From the cell containing the given text, extract its center point as [X, Y] coordinate. 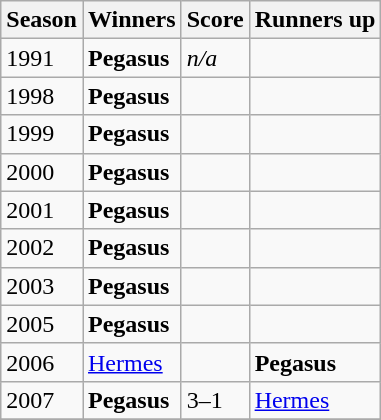
1999 [42, 134]
2001 [42, 210]
Score [215, 20]
1991 [42, 58]
Winners [132, 20]
Season [42, 20]
n/a [215, 58]
1998 [42, 96]
2002 [42, 248]
Runners up [315, 20]
2007 [42, 400]
2003 [42, 286]
2000 [42, 172]
2005 [42, 324]
3–1 [215, 400]
2006 [42, 362]
